Return the (x, y) coordinate for the center point of the cell that contains the specified text.  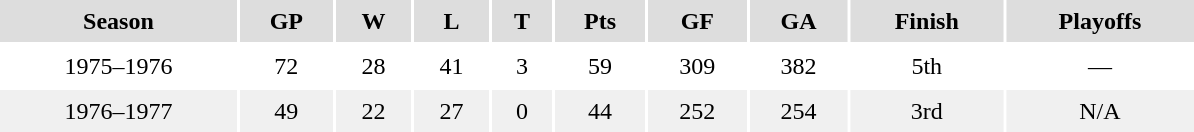
252 (697, 111)
28 (374, 66)
T (522, 21)
N/A (1100, 111)
Season (118, 21)
309 (697, 66)
0 (522, 111)
49 (286, 111)
Finish (927, 21)
254 (798, 111)
GP (286, 21)
382 (798, 66)
5th (927, 66)
— (1100, 66)
Pts (600, 21)
3 (522, 66)
L (452, 21)
GF (697, 21)
W (374, 21)
GA (798, 21)
22 (374, 111)
41 (452, 66)
44 (600, 111)
Playoffs (1100, 21)
3rd (927, 111)
72 (286, 66)
1976–1977 (118, 111)
1975–1976 (118, 66)
59 (600, 66)
27 (452, 111)
